Find where the given text appears and provide that cell's center as (x, y) coordinate. 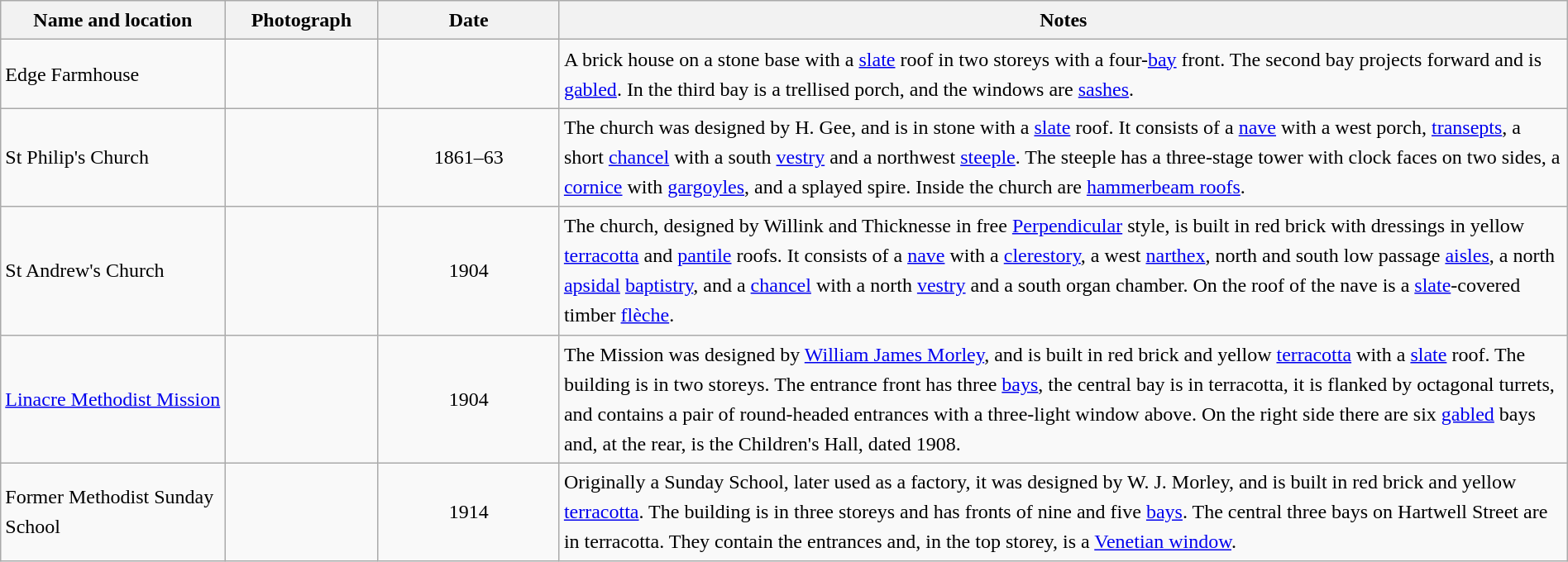
Photograph (301, 20)
St Andrew's Church (112, 271)
1914 (468, 512)
St Philip's Church (112, 157)
Edge Farmhouse (112, 74)
Former Methodist Sunday School (112, 512)
Name and location (112, 20)
Notes (1064, 20)
Date (468, 20)
1861–63 (468, 157)
Linacre Methodist Mission (112, 398)
